Provide the (X, Y) coordinate of the cell's center where the given text is located.  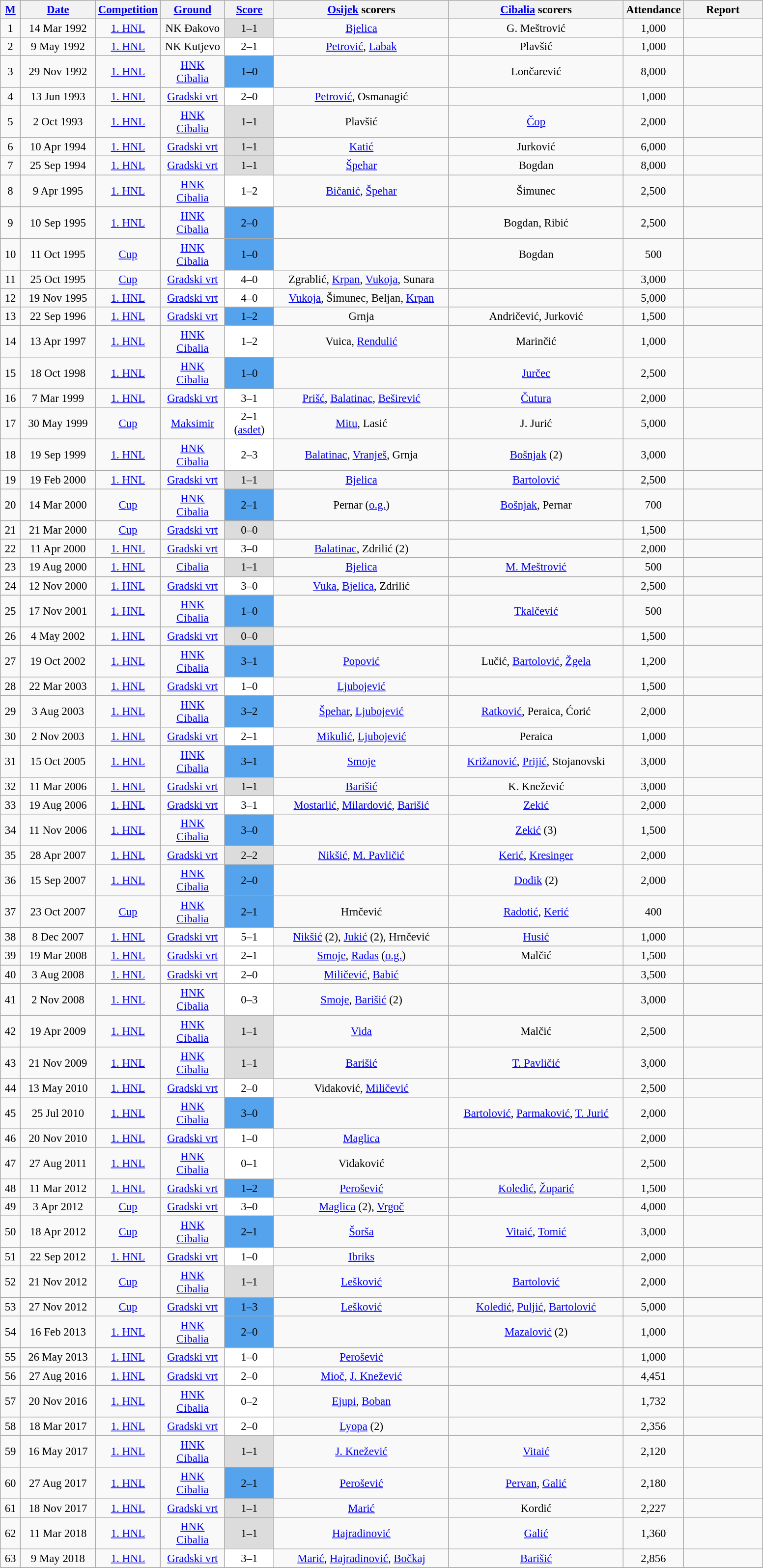
26 (11, 636)
30 May 1999 (58, 424)
Lučić, Bartolović, Žgela (536, 661)
51 (11, 1257)
2,856 (653, 1558)
19 Aug 2000 (58, 568)
19 Oct 2002 (58, 661)
19 Nov 1995 (58, 298)
Zekić (536, 805)
Grnja (362, 316)
Maglica (362, 1138)
Nikšić (2), Jukić (2), Hrnčević (362, 937)
Pervan, Galić (536, 1483)
36 (11, 881)
20 Nov 2016 (58, 1401)
11 Apr 2000 (58, 549)
T. Pavličić (536, 1062)
2,120 (653, 1452)
Galić (536, 1533)
27 Aug 2017 (58, 1483)
33 (11, 805)
1 (11, 29)
Cibalia scorers (536, 10)
48 (11, 1188)
9 May 2018 (58, 1558)
8 (11, 191)
Jurković (536, 147)
Šorša (362, 1232)
47 (11, 1164)
19 Sep 1999 (58, 455)
Popović (362, 661)
18 Apr 2012 (58, 1232)
20 Nov 2010 (58, 1138)
14 Mar 1992 (58, 29)
19 Feb 2000 (58, 480)
62 (11, 1533)
42 (11, 1031)
45 (11, 1113)
2–2 (250, 855)
10 Apr 1994 (58, 147)
Mazalović (2) (536, 1333)
61 (11, 1508)
4 May 2002 (58, 636)
Petrović, Osmanagić (362, 97)
400 (653, 912)
0–2 (250, 1401)
Marinčić (536, 341)
Marić, Hajradinović, Bočkaj (362, 1558)
Petrović, Labak (362, 47)
12 Nov 2000 (58, 586)
35 (11, 855)
Jurčec (536, 373)
Mikulić, Ljubojević (362, 737)
Mitu, Lasić (362, 424)
Vida (362, 1031)
Bošnjak (2) (536, 455)
41 (11, 999)
4,451 (653, 1376)
2 Nov 2008 (58, 999)
Smoje (362, 762)
18 Oct 1998 (58, 373)
Vuica, Rendulić (362, 341)
J. Jurić (536, 424)
55 (11, 1358)
22 Sep 2012 (58, 1257)
Date (58, 10)
Vukoja, Šimunec, Beljan, Krpan (362, 298)
11 Mar 2018 (58, 1533)
Nikšić, M. Pavličić (362, 855)
Bičanić, Špehar (362, 191)
46 (11, 1138)
26 May 2013 (58, 1358)
1,360 (653, 1533)
58 (11, 1426)
3 Aug 2003 (58, 712)
13 May 2010 (58, 1088)
13 Apr 1997 (58, 341)
4,000 (653, 1207)
21 Nov 2012 (58, 1283)
7 Mar 1999 (58, 398)
9 May 1992 (58, 47)
Cibalia (193, 568)
NK Đakovo (193, 29)
22 Sep 1996 (58, 316)
Zekić (3) (536, 830)
11 Mar 2006 (58, 787)
10 Sep 1995 (58, 222)
J. Knežević (362, 1452)
11 Oct 1995 (58, 255)
3,500 (653, 974)
18 (11, 455)
25 Jul 2010 (58, 1113)
38 (11, 937)
27 (11, 661)
Hajradinović (362, 1533)
16 May 2017 (58, 1452)
Vuka, Bjelica, Zdrilić (362, 586)
11 (11, 279)
Marić (362, 1508)
27 Aug 2016 (58, 1376)
3 Aug 2008 (58, 974)
25 Oct 1995 (58, 279)
59 (11, 1452)
34 (11, 830)
2–1 (asdet) (250, 424)
6,000 (653, 147)
10 (11, 255)
Andričević, Jurković (536, 316)
16 Feb 2013 (58, 1333)
21 Mar 2000 (58, 530)
Lončarević (536, 72)
1,732 (653, 1401)
K. Knežević (536, 787)
Zgrablić, Krpan, Vukoja, Sunara (362, 279)
15 Oct 2005 (58, 762)
29 Nov 1992 (58, 72)
5–1 (250, 937)
Ibriks (362, 1257)
2 (11, 47)
Katić (362, 147)
50 (11, 1232)
Ground (193, 10)
25 (11, 611)
Bartolović, Parmaković, T. Jurić (536, 1113)
20 (11, 505)
Competition (128, 10)
15 Sep 2007 (58, 881)
Score (250, 10)
18 Nov 2017 (58, 1508)
16 (11, 398)
Špehar (362, 166)
40 (11, 974)
19 Apr 2009 (58, 1031)
Dodik (2) (536, 881)
Balatinac, Zdrilić (2) (362, 549)
17 (11, 424)
Miličević, Babić (362, 974)
22 (11, 549)
Kerić, Kresinger (536, 855)
11 Mar 2012 (58, 1188)
28 Apr 2007 (58, 855)
Radotić, Kerić (536, 912)
18 Mar 2017 (58, 1426)
32 (11, 787)
Vitaić, Tomić (536, 1232)
Peraica (536, 737)
Vidaković, Miličević (362, 1088)
Report (723, 10)
Koledić, Župarić (536, 1188)
15 (11, 373)
Špehar, Ljubojević (362, 712)
2,180 (653, 1483)
Attendance (653, 10)
19 Aug 2006 (58, 805)
13 (11, 316)
Balatinac, Vranješ, Grnja (362, 455)
2 Nov 2003 (58, 737)
13 Jun 1993 (58, 97)
39 (11, 956)
53 (11, 1307)
Čop (536, 122)
21 Nov 2009 (58, 1062)
27 Aug 2011 (58, 1164)
3 Apr 2012 (58, 1207)
2 Oct 1993 (58, 122)
57 (11, 1401)
43 (11, 1062)
4 (11, 97)
Ljubojević (362, 686)
Vidaković (362, 1164)
23 Oct 2007 (58, 912)
Kordić (536, 1508)
Smoje, Radas (o.g.) (362, 956)
0–1 (250, 1164)
Maglica (2), Vrgoč (362, 1207)
Pernar (o.g.) (362, 505)
22 Mar 2003 (58, 686)
3–2 (250, 712)
14 Mar 2000 (58, 505)
G. Meštrović (536, 29)
25 Sep 1994 (58, 166)
8 Dec 2007 (58, 937)
Bošnjak, Pernar (536, 505)
700 (653, 505)
Maksimir (193, 424)
30 (11, 737)
Ratković, Peraica, Ćorić (536, 712)
2–3 (250, 455)
19 Mar 2008 (58, 956)
21 (11, 530)
Križanović, Prijić, Stojanovski (536, 762)
63 (11, 1558)
27 Nov 2012 (58, 1307)
24 (11, 586)
Prišć, Balatinac, Beširević (362, 398)
12 (11, 298)
31 (11, 762)
NK Kutjevo (193, 47)
M. Meštrović (536, 568)
Vitaić (536, 1452)
44 (11, 1088)
1–3 (250, 1307)
Tkalčević (536, 611)
Koledić, Puljić, Bartolović (536, 1307)
2,227 (653, 1508)
56 (11, 1376)
2,356 (653, 1426)
3 (11, 72)
Mostarlić, Milardović, Barišić (362, 805)
19 (11, 480)
Bogdan, Ribić (536, 222)
37 (11, 912)
49 (11, 1207)
14 (11, 341)
Mioč, J. Knežević (362, 1376)
29 (11, 712)
17 Nov 2001 (58, 611)
Lyopa (2) (362, 1426)
1,200 (653, 661)
54 (11, 1333)
60 (11, 1483)
Šimunec (536, 191)
Čutura (536, 398)
23 (11, 568)
9 (11, 222)
7 (11, 166)
5 (11, 122)
Osijek scorers (362, 10)
Husić (536, 937)
11 Nov 2006 (58, 830)
28 (11, 686)
Ejupi, Boban (362, 1401)
52 (11, 1283)
9 Apr 1995 (58, 191)
Hrnčević (362, 912)
6 (11, 147)
Smoje, Barišić (2) (362, 999)
0–3 (250, 999)
M (11, 10)
